Capture the cell that displays the provided text and extract its (X, Y) central coordinate. 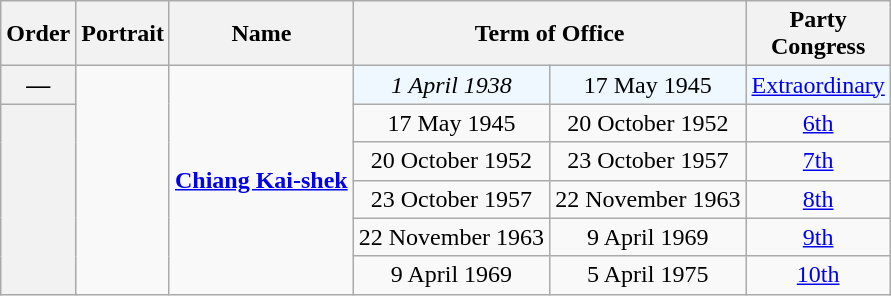
Term of Office (550, 34)
5 April 1975 (648, 275)
Order (38, 34)
1 April 1938 (451, 85)
10th (818, 275)
9th (818, 237)
Name (261, 34)
8th (818, 199)
7th (818, 161)
Extraordinary (818, 85)
PartyCongress (818, 34)
Portrait (123, 34)
6th (818, 123)
— (38, 85)
Chiang Kai-shek (261, 180)
